Return the (X, Y) coordinate for the center point of the cell that contains the specified text.  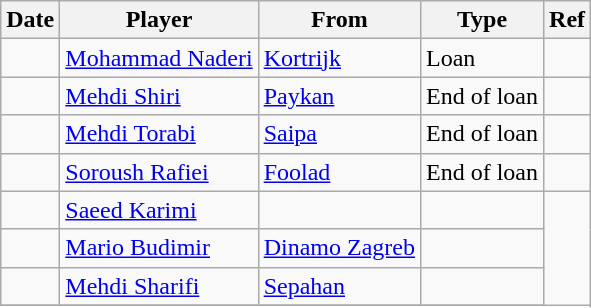
Mehdi Torabi (159, 134)
Dinamo Zagreb (339, 248)
Paykan (339, 96)
Type (482, 20)
Mohammad Naderi (159, 58)
Loan (482, 58)
Mehdi Sharifi (159, 286)
Mario Budimir (159, 248)
Sepahan (339, 286)
Saeed Karimi (159, 210)
Mehdi Shiri (159, 96)
Soroush Rafiei (159, 172)
Saipa (339, 134)
From (339, 20)
Kortrijk (339, 58)
Foolad (339, 172)
Ref (568, 20)
Date (30, 20)
Player (159, 20)
